Output the [X, Y] coordinate of the center of the cell containing the given text.  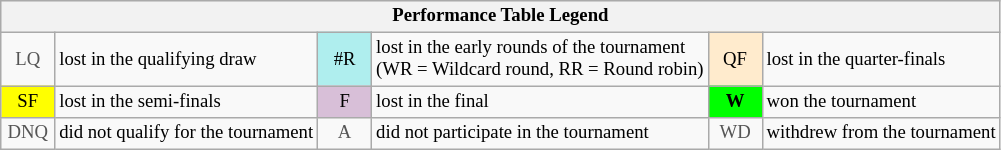
DNQ [28, 134]
QF [735, 60]
withdrew from the tournament [881, 134]
did not participate in the tournament [540, 134]
SF [28, 102]
#R [345, 60]
F [345, 102]
lost in the quarter-finals [881, 60]
lost in the semi-finals [186, 102]
lost in the early rounds of the tournament(WR = Wildcard round, RR = Round robin) [540, 60]
lost in the qualifying draw [186, 60]
did not qualify for the tournament [186, 134]
A [345, 134]
WD [735, 134]
LQ [28, 60]
won the tournament [881, 102]
lost in the final [540, 102]
W [735, 102]
Performance Table Legend [500, 16]
